Return (x, y) of the center of cell containing provided text 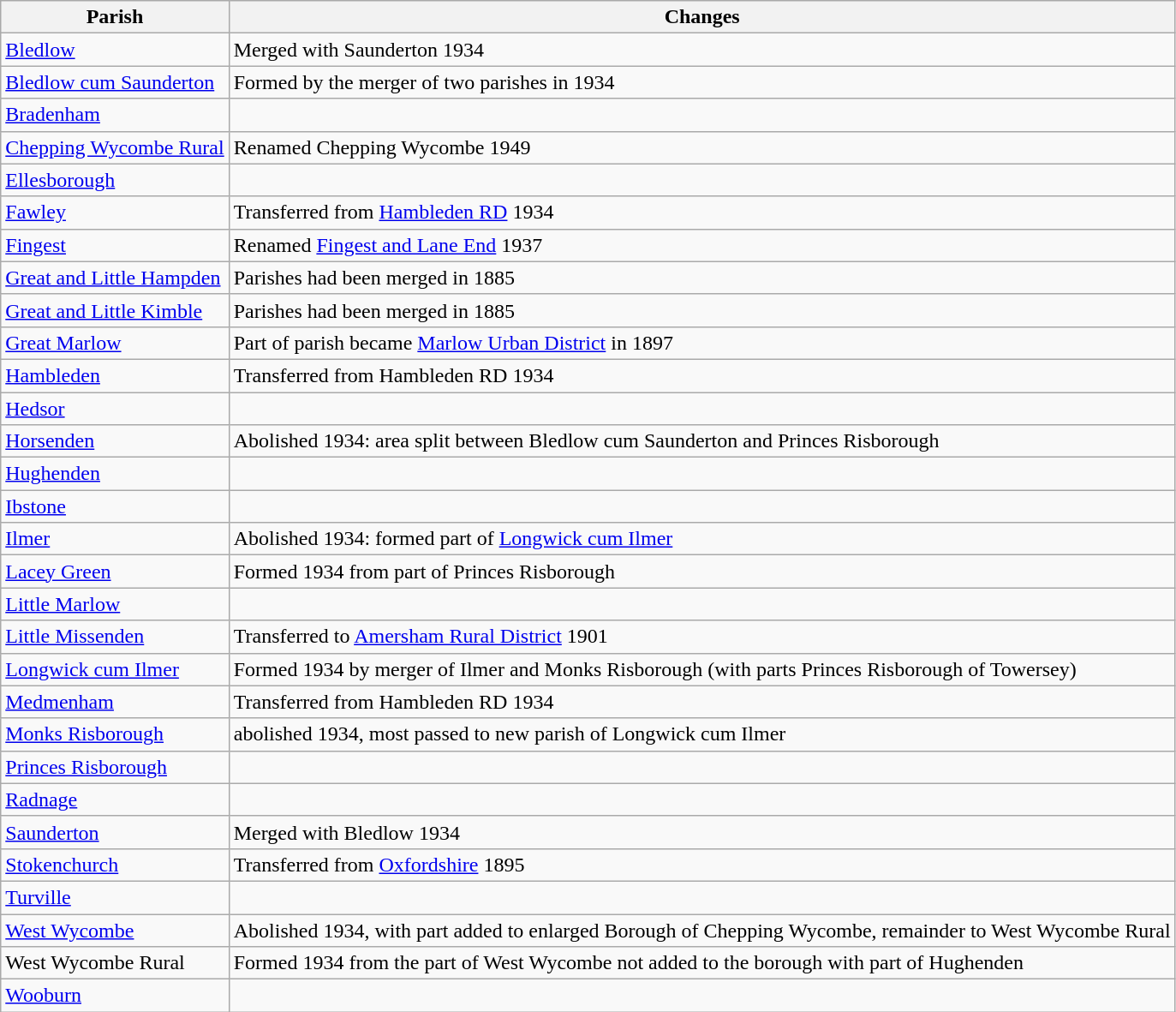
Changes (702, 17)
Princes Risborough (115, 767)
Great and Little Kimble (115, 310)
Abolished 1934, with part added to enlarged Borough of Chepping Wycombe, remainder to West Wycombe Rural (702, 930)
Ellesborough (115, 180)
Formed 1934 from the part of West Wycombe not added to the borough with part of Hughenden (702, 963)
Turville (115, 897)
Formed 1934 by merger of Ilmer and Monks Risborough (with parts Princes Risborough of Towersey) (702, 669)
Ibstone (115, 506)
Little Marlow (115, 604)
Abolished 1934: formed part of Longwick cum Ilmer (702, 539)
Renamed Fingest and Lane End 1937 (702, 245)
Horsenden (115, 441)
West Wycombe Rural (115, 963)
Transferred to Amersham Rural District 1901 (702, 637)
Hedsor (115, 409)
Bradenham (115, 115)
Great and Little Hampden (115, 278)
Lacey Green (115, 572)
Parish (115, 17)
Formed by the merger of two parishes in 1934 (702, 82)
Hughenden (115, 474)
Wooburn (115, 996)
Great Marlow (115, 343)
Abolished 1934: area split between Bledlow cum Saunderton and Princes Risborough (702, 441)
Renamed Chepping Wycombe 1949 (702, 147)
Stokenchurch (115, 865)
Merged with Bledlow 1934 (702, 832)
Longwick cum Ilmer (115, 669)
Fawley (115, 213)
Merged with Saunderton 1934 (702, 50)
Radnage (115, 799)
Medmenham (115, 702)
Little Missenden (115, 637)
Part of parish became Marlow Urban District in 1897 (702, 343)
Ilmer (115, 539)
Bledlow cum Saunderton (115, 82)
West Wycombe (115, 930)
abolished 1934, most passed to new parish of Longwick cum Ilmer (702, 734)
Transferred from Oxfordshire 1895 (702, 865)
Saunderton (115, 832)
Chepping Wycombe Rural (115, 147)
Fingest (115, 245)
Monks Risborough (115, 734)
Bledlow (115, 50)
Hambleden (115, 375)
Formed 1934 from part of Princes Risborough (702, 572)
